Extract the (x, y) coordinate from the center of the cell holding the provided text.  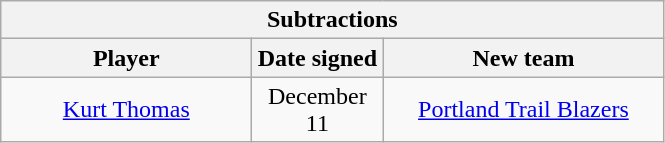
December 11 (318, 110)
Kurt Thomas (126, 110)
Portland Trail Blazers (524, 110)
New team (524, 58)
Player (126, 58)
Subtractions (332, 20)
Date signed (318, 58)
